From the cell containing the given text, extract its center point as [x, y] coordinate. 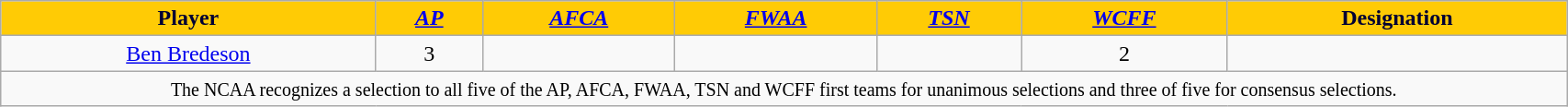
WCFF [1124, 18]
2 [1124, 53]
Designation [1397, 18]
TSN [948, 18]
FWAA [775, 18]
3 [429, 53]
Player [188, 18]
AP [429, 18]
AFCA [579, 18]
Ben Bredeson [188, 53]
